Detect which cell encompasses the target text, then output its (x, y) center coordinate. 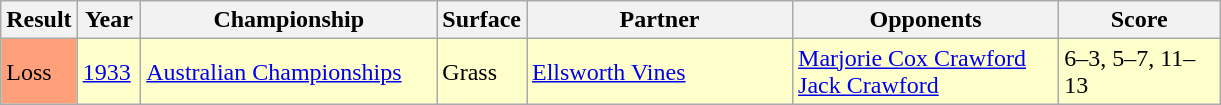
Partner (659, 20)
Marjorie Cox Crawford Jack Crawford (926, 72)
Score (1140, 20)
Opponents (926, 20)
1933 (109, 72)
Loss (39, 72)
Grass (482, 72)
Championship (289, 20)
6–3, 5–7, 11–13 (1140, 72)
Australian Championships (289, 72)
Result (39, 20)
Surface (482, 20)
Ellsworth Vines (659, 72)
Year (109, 20)
